Return the (X, Y) coordinate for the center point of the cell that contains the specified text.  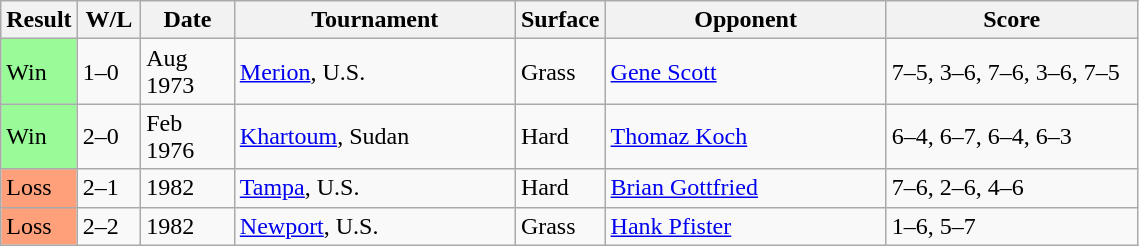
Thomaz Koch (746, 136)
Score (1012, 20)
7–5, 3–6, 7–6, 3–6, 7–5 (1012, 72)
6–4, 6–7, 6–4, 6–3 (1012, 136)
Newport, U.S. (374, 226)
7–6, 2–6, 4–6 (1012, 188)
Khartoum, Sudan (374, 136)
Gene Scott (746, 72)
2–1 (109, 188)
Merion, U.S. (374, 72)
1–0 (109, 72)
2–2 (109, 226)
1–6, 5–7 (1012, 226)
Tournament (374, 20)
2–0 (109, 136)
Brian Gottfried (746, 188)
Feb 1976 (188, 136)
Date (188, 20)
Tampa, U.S. (374, 188)
Surface (560, 20)
Aug 1973 (188, 72)
Opponent (746, 20)
Hank Pfister (746, 226)
Result (39, 20)
W/L (109, 20)
